Locate the cell with the specified text and output its (x, y) center coordinate. 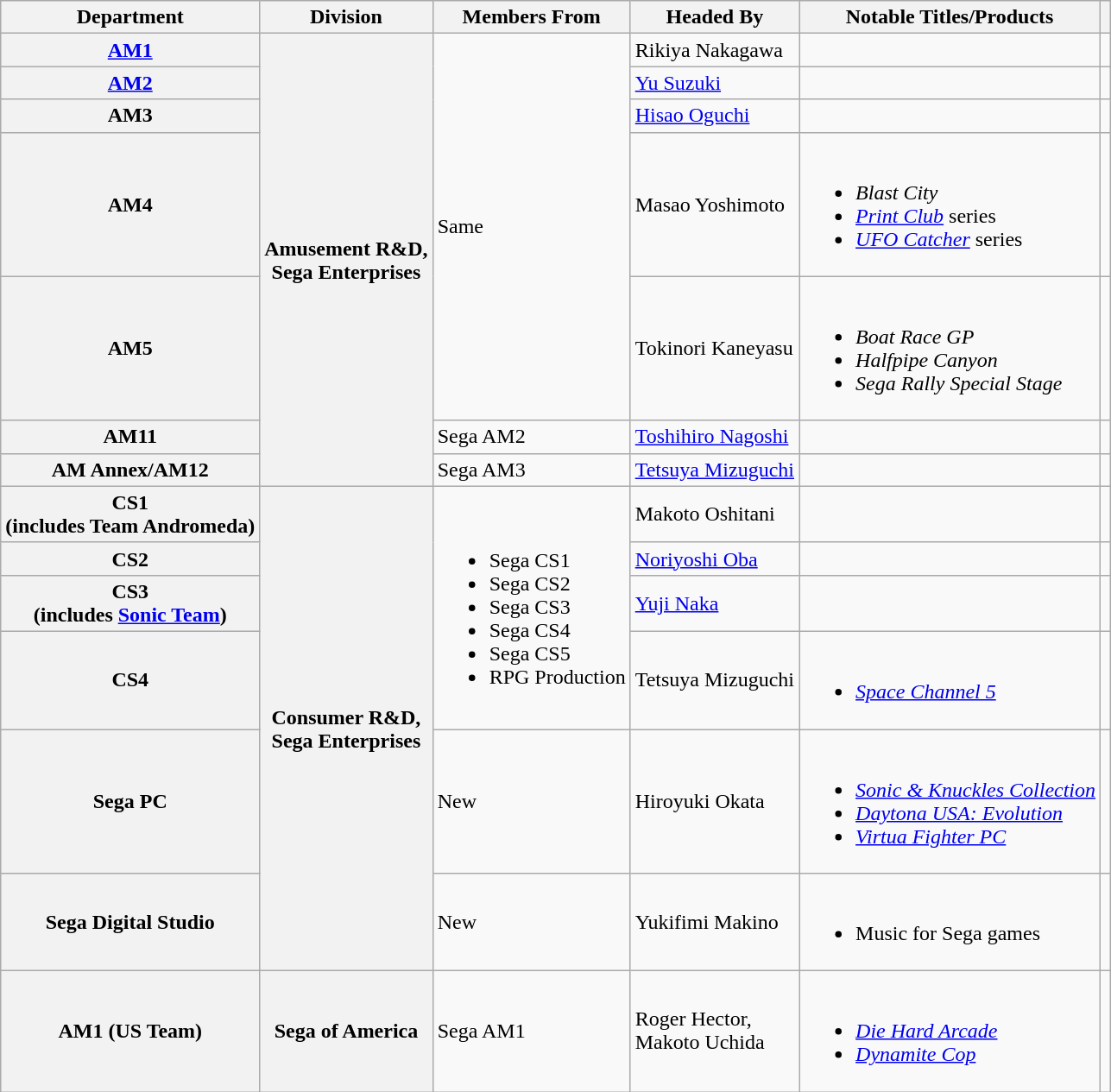
AM Annex/AM12 (130, 470)
Boat Race GPHalfpipe CanyonSega Rally Special Stage (950, 349)
Sega AM2 (532, 437)
Department (130, 17)
Sega of America (346, 1032)
CS4 (130, 680)
Masao Yoshimoto (715, 204)
Die Hard ArcadeDynamite Cop (950, 1032)
Tokinori Kaneyasu (715, 349)
Division (346, 17)
Makoto Oshitani (715, 514)
Noriyoshi Oba (715, 559)
Sonic & Knuckles CollectionDaytona USA: EvolutionVirtua Fighter PC (950, 801)
Sega CS1Sega CS2Sega CS3Sega CS4Sega CS5RPG Production (532, 608)
Toshihiro Nagoshi (715, 437)
Members From (532, 17)
Rikiya Nakagawa (715, 50)
AM5 (130, 349)
Blast CityPrint Club seriesUFO Catcher series (950, 204)
AM3 (130, 116)
AM1 (US Team) (130, 1032)
Headed By (715, 17)
Notable Titles/Products (950, 17)
AM11 (130, 437)
Yukifimi Makino (715, 922)
Same (532, 227)
Hisao Oguchi (715, 116)
CS1(includes Team Andromeda) (130, 514)
Sega PC (130, 801)
Music for Sega games (950, 922)
Yuji Naka (715, 603)
Hiroyuki Okata (715, 801)
Space Channel 5 (950, 680)
Sega Digital Studio (130, 922)
CS2 (130, 559)
CS3(includes Sonic Team) (130, 603)
AM1 (130, 50)
Sega AM3 (532, 470)
Sega AM1 (532, 1032)
AM4 (130, 204)
Consumer R&D,Sega Enterprises (346, 729)
AM2 (130, 83)
Amusement R&D,Sega Enterprises (346, 260)
Roger Hector,Makoto Uchida (715, 1032)
Yu Suzuki (715, 83)
